Provide the [x, y] coordinate of the cell's center where the given text is located.  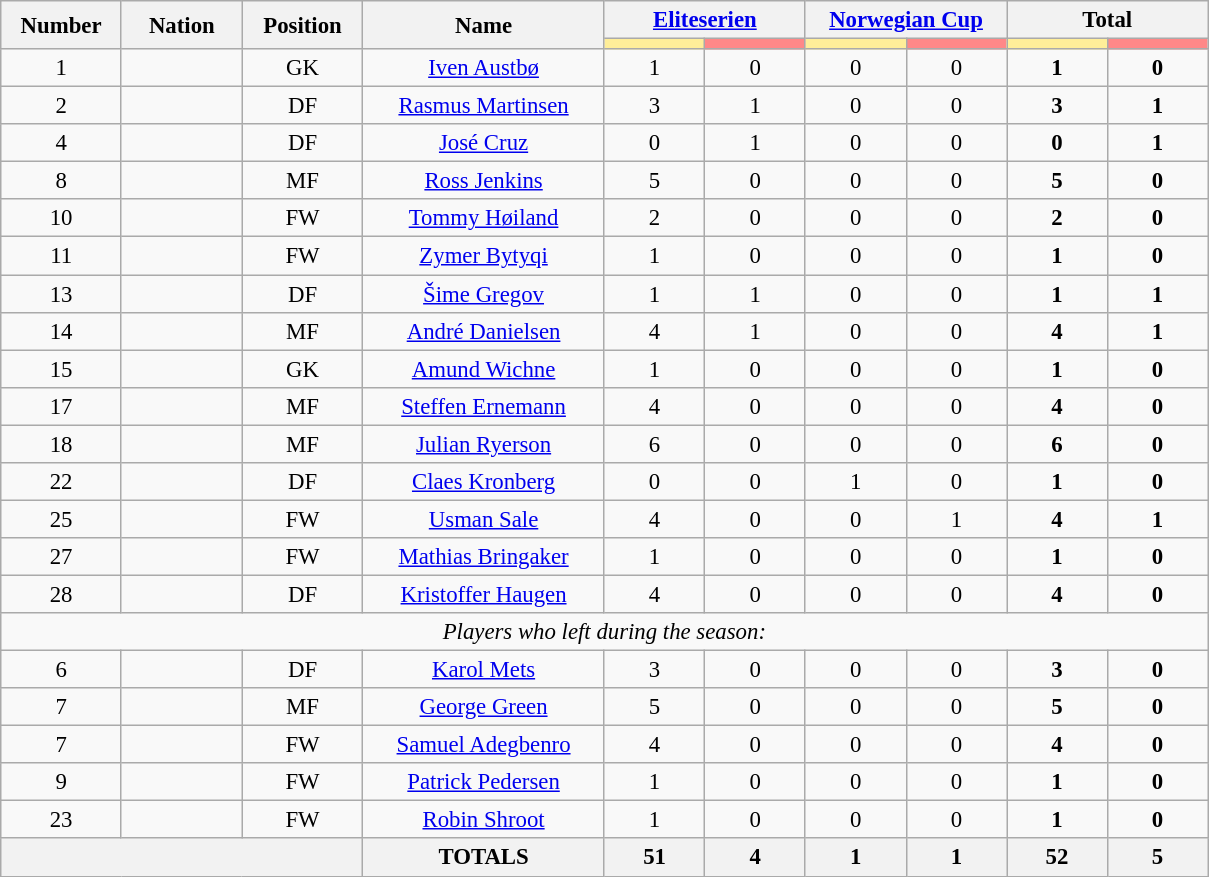
Rasmus Martinsen [484, 106]
17 [62, 406]
Steffen Ernemann [484, 406]
Usman Sale [484, 519]
Eliteserien [704, 20]
Patrick Pedersen [484, 782]
51 [654, 858]
Zymer Bytyqi [484, 256]
10 [62, 219]
25 [62, 519]
André Danielsen [484, 331]
Players who left during the season: [604, 632]
Šime Gregov [484, 294]
9 [62, 782]
Number [62, 25]
Kristoffer Haugen [484, 594]
28 [62, 594]
Ross Jenkins [484, 181]
Robin Shroot [484, 820]
Norwegian Cup [906, 20]
Mathias Bringaker [484, 557]
22 [62, 482]
15 [62, 369]
52 [1058, 858]
18 [62, 444]
27 [62, 557]
14 [62, 331]
José Cruz [484, 143]
George Green [484, 707]
Samuel Adegbenro [484, 745]
Tommy Høiland [484, 219]
Amund Wichne [484, 369]
11 [62, 256]
Karol Mets [484, 670]
Name [484, 25]
13 [62, 294]
Total [1108, 20]
TOTALS [484, 858]
Position [302, 25]
23 [62, 820]
Nation [182, 25]
Claes Kronberg [484, 482]
8 [62, 181]
Julian Ryerson [484, 444]
Iven Austbø [484, 68]
